Search for the cell housing the specified text and yield its (X, Y) center coordinate. 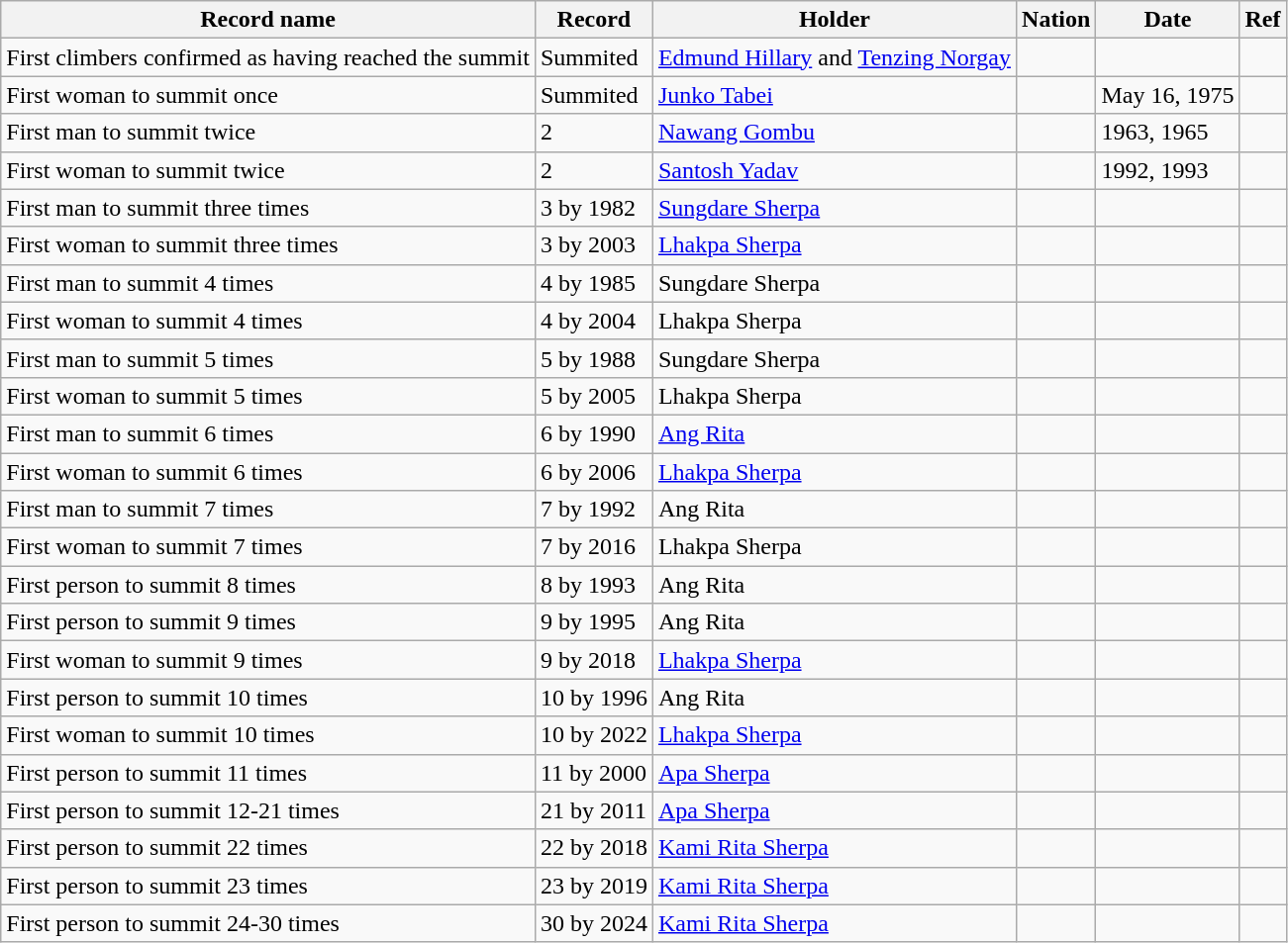
21 by 2011 (594, 810)
Nation (1056, 20)
First person to summit 10 times (268, 698)
First woman to summit twice (268, 170)
Ref (1263, 20)
7 by 2016 (594, 547)
1963, 1965 (1168, 133)
First woman to summit 6 times (268, 472)
May 16, 1975 (1168, 95)
7 by 1992 (594, 510)
First woman to summit 4 times (268, 321)
First person to summit 11 times (268, 773)
First person to summit 23 times (268, 886)
10 by 1996 (594, 698)
Nawang Gombu (834, 133)
Edmund Hillary and Tenzing Norgay (834, 57)
First woman to summit 7 times (268, 547)
9 by 2018 (594, 660)
First woman to summit three times (268, 245)
Santosh Yadav (834, 170)
23 by 2019 (594, 886)
4 by 1985 (594, 283)
First man to summit three times (268, 208)
First person to summit 12-21 times (268, 810)
First person to summit 8 times (268, 585)
First climbers confirmed as having reached the summit (268, 57)
Date (1168, 20)
3 by 1982 (594, 208)
First man to summit twice (268, 133)
First person to summit 22 times (268, 848)
First woman to summit once (268, 95)
Holder (834, 20)
5 by 1988 (594, 358)
Record name (268, 20)
First man to summit 7 times (268, 510)
6 by 1990 (594, 433)
5 by 2005 (594, 396)
Record (594, 20)
First person to summit 9 times (268, 622)
22 by 2018 (594, 848)
First person to summit 24-30 times (268, 923)
First man to summit 4 times (268, 283)
30 by 2024 (594, 923)
1992, 1993 (1168, 170)
First woman to summit 10 times (268, 735)
4 by 2004 (594, 321)
First man to summit 5 times (268, 358)
Junko Tabei (834, 95)
First man to summit 6 times (268, 433)
First woman to summit 9 times (268, 660)
9 by 1995 (594, 622)
10 by 2022 (594, 735)
3 by 2003 (594, 245)
First woman to summit 5 times (268, 396)
11 by 2000 (594, 773)
6 by 2006 (594, 472)
8 by 1993 (594, 585)
